Scan for the cell matching the given text and deliver its [x, y] coordinate at center. 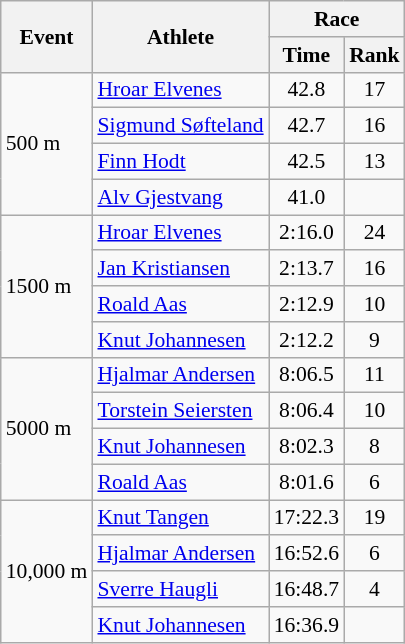
16:48.7 [306, 589]
5000 m [47, 428]
Alv Gjestvang [180, 197]
8:01.6 [306, 482]
8:06.4 [306, 411]
10,000 m [47, 571]
16:36.9 [306, 625]
42.5 [306, 162]
1500 m [47, 286]
Jan Kristiansen [180, 269]
24 [374, 233]
2:12.2 [306, 340]
42.7 [306, 126]
2:16.0 [306, 233]
2:12.9 [306, 304]
9 [374, 340]
Event [47, 36]
Sverre Haugli [180, 589]
Rank [374, 55]
16:52.6 [306, 554]
500 m [47, 143]
Knut Tangen [180, 518]
42.8 [306, 90]
8 [374, 447]
Torstein Seiersten [180, 411]
11 [374, 375]
41.0 [306, 197]
Athlete [180, 36]
17:22.3 [306, 518]
Finn Hodt [180, 162]
Time [306, 55]
Race [337, 19]
8:06.5 [306, 375]
17 [374, 90]
4 [374, 589]
8:02.3 [306, 447]
Sigmund Søfteland [180, 126]
2:13.7 [306, 269]
19 [374, 518]
13 [374, 162]
